Locate the cell with the specified text and output its [X, Y] center coordinate. 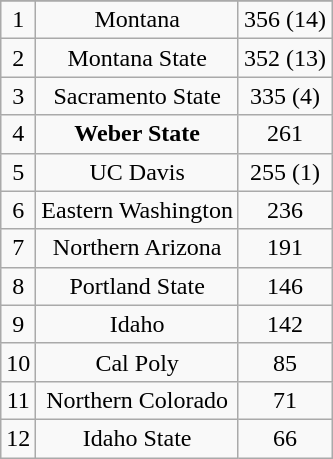
9 [18, 324]
3 [18, 96]
Idaho State [138, 438]
71 [284, 400]
142 [284, 324]
255 (1) [284, 172]
66 [284, 438]
5 [18, 172]
1 [18, 20]
335 (4) [284, 96]
Sacramento State [138, 96]
146 [284, 286]
12 [18, 438]
352 (13) [284, 58]
85 [284, 362]
191 [284, 248]
Montana State [138, 58]
7 [18, 248]
Cal Poly [138, 362]
Portland State [138, 286]
Montana [138, 20]
261 [284, 134]
356 (14) [284, 20]
Northern Colorado [138, 400]
4 [18, 134]
Idaho [138, 324]
Eastern Washington [138, 210]
Weber State [138, 134]
2 [18, 58]
10 [18, 362]
Northern Arizona [138, 248]
11 [18, 400]
6 [18, 210]
UC Davis [138, 172]
236 [284, 210]
8 [18, 286]
